Find where the given text appears and provide that cell's center as (X, Y) coordinate. 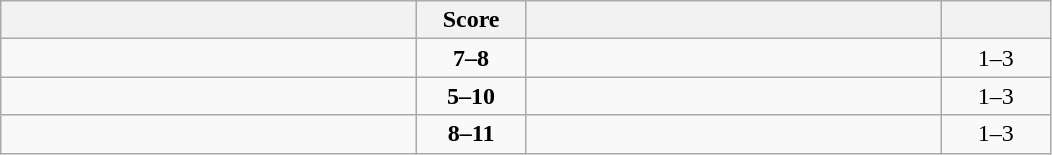
8–11 (472, 134)
7–8 (472, 58)
Score (472, 20)
5–10 (472, 96)
